From the cell containing the given text, extract its center point as (X, Y) coordinate. 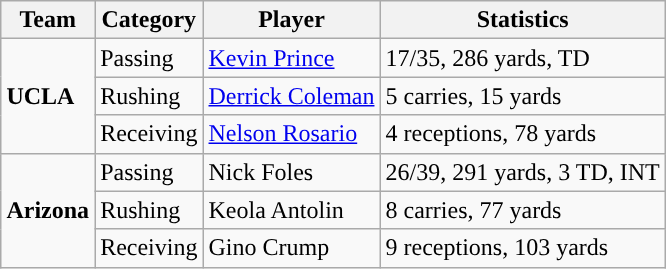
9 receptions, 103 yards (522, 248)
Derrick Coleman (292, 96)
Player (292, 20)
Keola Antolin (292, 210)
Nick Foles (292, 172)
26/39, 291 yards, 3 TD, INT (522, 172)
UCLA (48, 96)
4 receptions, 78 yards (522, 134)
17/35, 286 yards, TD (522, 58)
Kevin Prince (292, 58)
Nelson Rosario (292, 134)
5 carries, 15 yards (522, 96)
Statistics (522, 20)
Category (149, 20)
Gino Crump (292, 248)
Arizona (48, 210)
8 carries, 77 yards (522, 210)
Team (48, 20)
